Scan for the cell matching the given text and deliver its [x, y] coordinate at center. 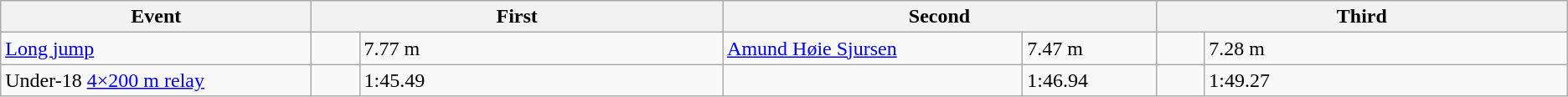
Long jump [156, 48]
Amund Høie Sjursen [873, 48]
Third [1362, 17]
Second [940, 17]
First [518, 17]
1:46.94 [1090, 80]
1:45.49 [541, 80]
Under-18 4×200 m relay [156, 80]
1:49.27 [1386, 80]
7.47 m [1090, 48]
7.28 m [1386, 48]
7.77 m [541, 48]
Event [156, 17]
